Capture the cell that displays the provided text and extract its (x, y) central coordinate. 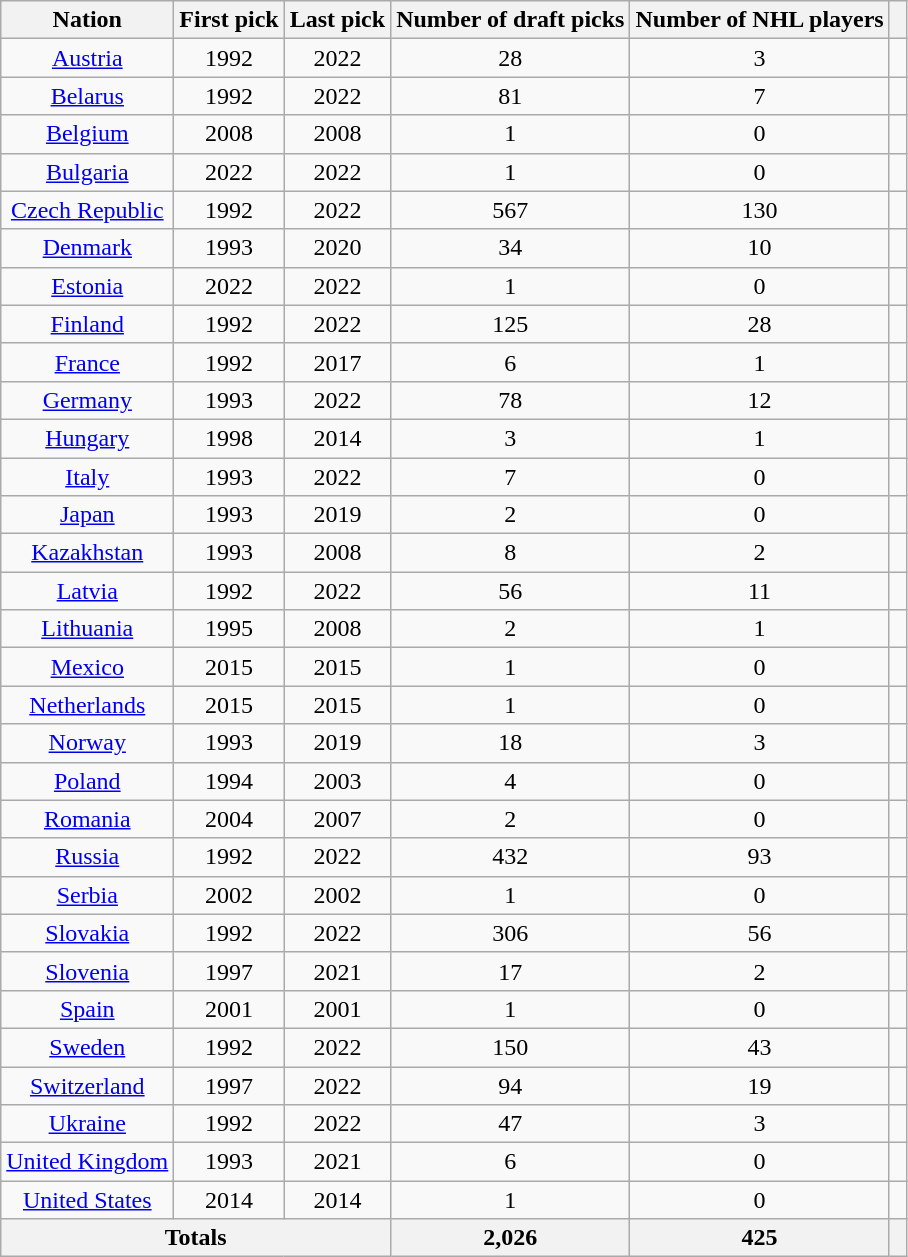
2017 (337, 362)
2003 (337, 781)
94 (510, 1085)
Norway (88, 743)
Latvia (88, 591)
Serbia (88, 895)
Bulgaria (88, 172)
Hungary (88, 438)
Spain (88, 1009)
Russia (88, 857)
125 (510, 324)
2007 (337, 819)
10 (760, 248)
19 (760, 1085)
1994 (229, 781)
Japan (88, 515)
Belarus (88, 96)
47 (510, 1124)
11 (760, 591)
Romania (88, 819)
4 (510, 781)
Sweden (88, 1047)
Denmark (88, 248)
1995 (229, 629)
Estonia (88, 286)
1998 (229, 438)
12 (760, 400)
43 (760, 1047)
Kazakhstan (88, 553)
17 (510, 971)
Ukraine (88, 1124)
Italy (88, 477)
Germany (88, 400)
425 (760, 1238)
34 (510, 248)
93 (760, 857)
Number of draft picks (510, 20)
First pick (229, 20)
Slovakia (88, 933)
2020 (337, 248)
Czech Republic (88, 210)
2004 (229, 819)
8 (510, 553)
Netherlands (88, 705)
Nation (88, 20)
150 (510, 1047)
Totals (196, 1238)
Number of NHL players (760, 20)
Finland (88, 324)
81 (510, 96)
306 (510, 933)
Austria (88, 58)
567 (510, 210)
18 (510, 743)
Last pick (337, 20)
Switzerland (88, 1085)
United Kingdom (88, 1162)
130 (760, 210)
Slovenia (88, 971)
Belgium (88, 134)
432 (510, 857)
2,026 (510, 1238)
United States (88, 1200)
Poland (88, 781)
France (88, 362)
Lithuania (88, 629)
78 (510, 400)
Mexico (88, 667)
